Pinpoint the cell where the given text exists, returning its (x, y) midpoint coordinate. 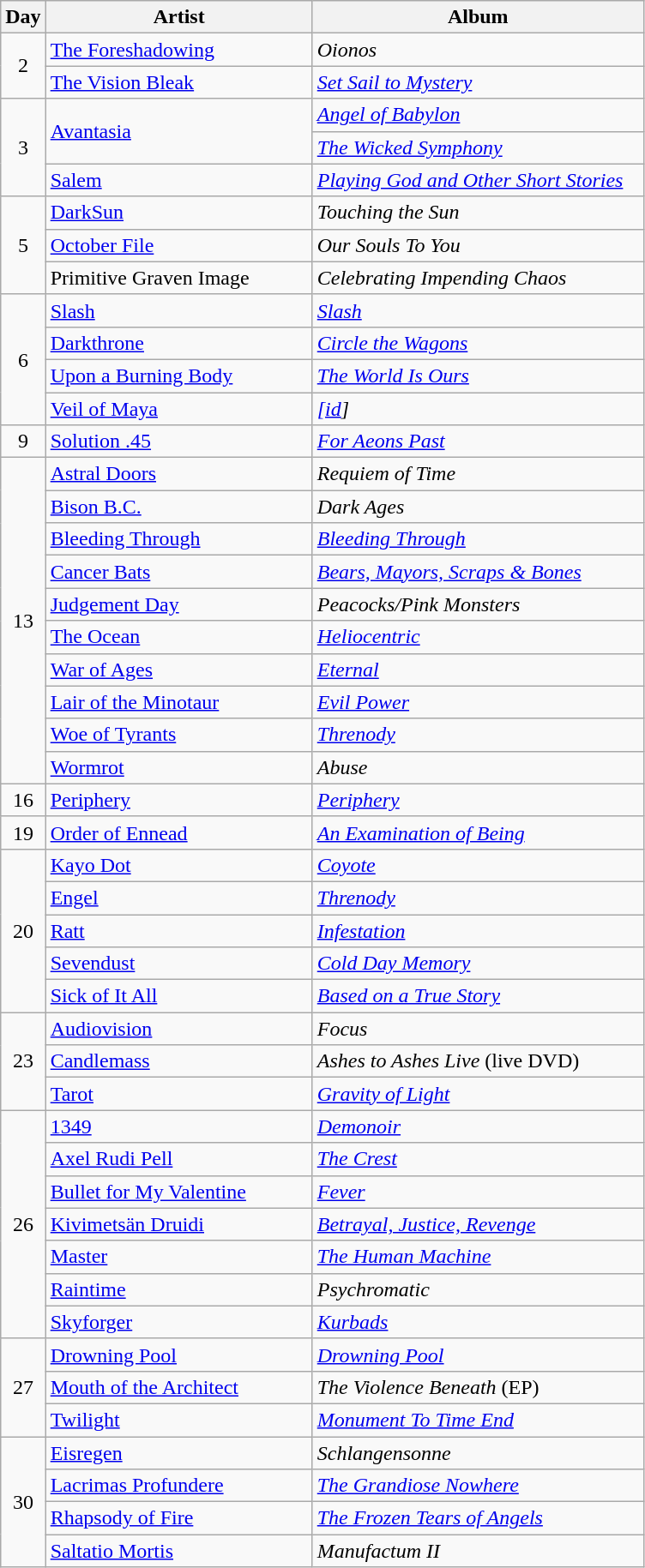
Celebrating Impending Chaos (478, 278)
Twilight (178, 1420)
Infestation (478, 930)
The Vision Bleak (178, 82)
Coyote (478, 865)
6 (23, 359)
Album (478, 17)
Touching the Sun (478, 213)
DarkSun (178, 213)
The Wicked Symphony (478, 147)
Sick of It All (178, 996)
Oionos (478, 50)
Our Souls To You (478, 245)
16 (23, 800)
[id] (478, 409)
Eisregen (178, 1453)
Darkthrone (178, 343)
October File (178, 245)
The World Is Ours (478, 375)
Wormrot (178, 767)
Woe of Tyrants (178, 735)
Order of Ennead (178, 832)
The Human Machine (478, 1257)
5 (23, 245)
Set Sail to Mystery (478, 82)
Kurbads (478, 1322)
War of Ages (178, 670)
19 (23, 832)
An Examination of Being (478, 832)
Gravity of Light (478, 1094)
Bears, Mayors, Scraps & Bones (478, 572)
Judgement Day (178, 604)
Requiem of Time (478, 474)
Cold Day Memory (478, 964)
9 (23, 442)
Peacocks/Pink Monsters (478, 604)
Psychromatic (478, 1289)
Bullet for My Valentine (178, 1192)
Engel (178, 898)
Evil Power (478, 702)
Veil of Maya (178, 409)
Tarot (178, 1094)
23 (23, 1061)
Axel Rudi Pell (178, 1159)
Skyforger (178, 1322)
Demonoir (478, 1126)
Circle the Wagons (478, 343)
Abuse (478, 767)
Monument To Time End (478, 1420)
Manufactum II (478, 1551)
Upon a Burning Body (178, 375)
Heliocentric (478, 637)
Audiovision (178, 1029)
Salem (178, 180)
Lacrimas Profundere (178, 1486)
Schlangensonne (478, 1453)
3 (23, 147)
Betrayal, Justice, Revenge (478, 1224)
30 (23, 1502)
The Foreshadowing (178, 50)
Dark Ages (478, 507)
Ashes to Ashes Live (live DVD) (478, 1061)
Based on a True Story (478, 996)
Fever (478, 1192)
20 (23, 930)
Focus (478, 1029)
Candlemass (178, 1061)
Playing God and Other Short Stories (478, 180)
For Aeons Past (478, 442)
26 (23, 1224)
Primitive Graven Image (178, 278)
Astral Doors (178, 474)
Bison B.C. (178, 507)
Solution .45 (178, 442)
Mouth of the Architect (178, 1387)
Eternal (478, 670)
13 (23, 621)
Angel of Babylon (478, 115)
Artist (178, 17)
Cancer Bats (178, 572)
1349 (178, 1126)
Kayo Dot (178, 865)
2 (23, 66)
Lair of the Minotaur (178, 702)
Avantasia (178, 131)
Ratt (178, 930)
27 (23, 1387)
Rhapsody of Fire (178, 1518)
The Frozen Tears of Angels (478, 1518)
Sevendust (178, 964)
The Crest (478, 1159)
The Ocean (178, 637)
Master (178, 1257)
Raintime (178, 1289)
The Violence Beneath (EP) (478, 1387)
Saltatio Mortis (178, 1551)
Day (23, 17)
Kivimetsän Druidi (178, 1224)
The Grandiose Nowhere (478, 1486)
